Scan for the cell matching the given text and deliver its (X, Y) coordinate at center. 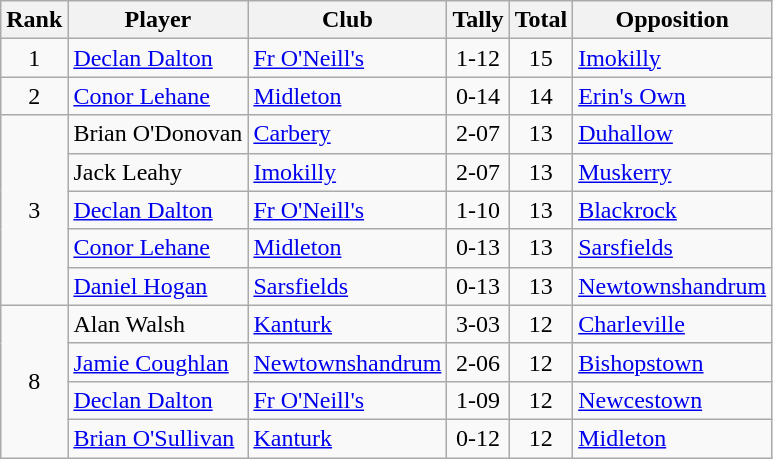
Club (348, 20)
Total (541, 20)
14 (541, 96)
2-06 (478, 362)
3-03 (478, 324)
1-09 (478, 400)
Daniel Hogan (158, 286)
Brian O'Donovan (158, 134)
8 (34, 381)
0-12 (478, 438)
Erin's Own (672, 96)
0-14 (478, 96)
Tally (478, 20)
Brian O'Sullivan (158, 438)
Charleville (672, 324)
Newcestown (672, 400)
Opposition (672, 20)
Bishopstown (672, 362)
Blackrock (672, 210)
1-12 (478, 58)
1 (34, 58)
2 (34, 96)
Player (158, 20)
15 (541, 58)
Muskerry (672, 172)
Rank (34, 20)
Carbery (348, 134)
3 (34, 210)
Alan Walsh (158, 324)
Jamie Coughlan (158, 362)
1-10 (478, 210)
Jack Leahy (158, 172)
Duhallow (672, 134)
